Return [X, Y] of the center of cell containing provided text 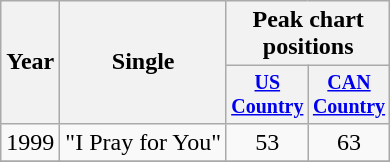
Peak chartpositions [308, 34]
Year [30, 62]
Single [144, 62]
"I Pray for You" [144, 142]
US Country [267, 94]
1999 [30, 142]
CAN Country [349, 94]
53 [267, 142]
63 [349, 142]
